Determine the [X, Y] coordinate at the center of the cell enclosing the given text.  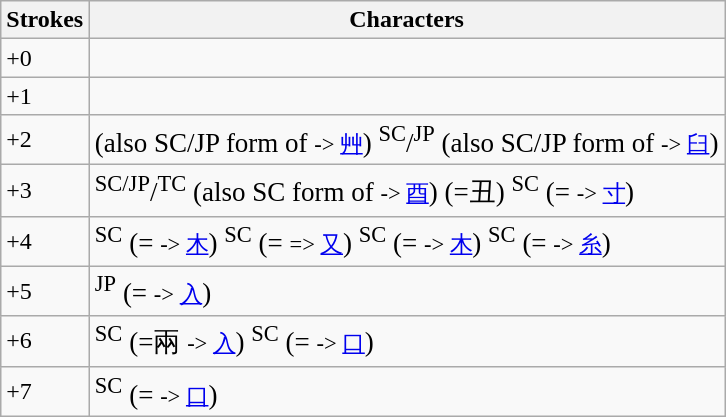
+0 [45, 58]
+5 [45, 291]
+1 [45, 96]
SC (=兩 -> 入) SC (= -> 口) [407, 342]
SC (= -> 木) SC (= => 又) SC (= -> 木) SC (= -> 糸) [407, 241]
+6 [45, 342]
Characters [407, 20]
JP (= -> 入) [407, 291]
+7 [45, 392]
+3 [45, 190]
SC/JP/TC (also SC form of -> 酉) (=丑) SC (= -> 寸) [407, 190]
SC (= -> 口) [407, 392]
+4 [45, 241]
(also SC/JP form of -> 艸) SC/JP (also SC/JP form of -> 臼) [407, 140]
+2 [45, 140]
Strokes [45, 20]
